Pinpoint the cell where the given text exists, returning its [X, Y] midpoint coordinate. 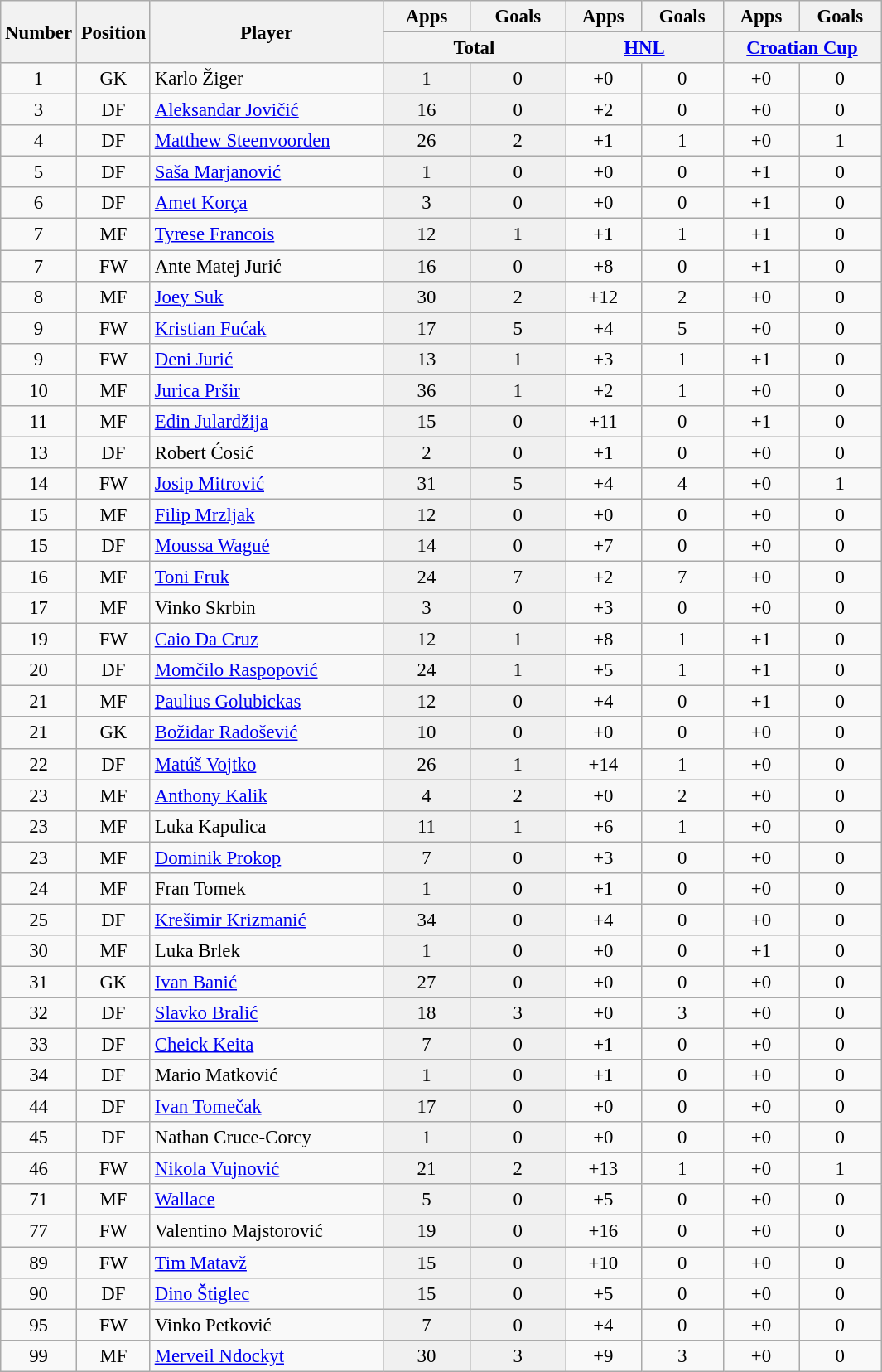
36 [427, 390]
Kristian Fućak [267, 328]
Tyrese Francois [267, 234]
89 [39, 1263]
Karlo Žiger [267, 79]
Jurica Pršir [267, 390]
Matúš Vojtko [267, 764]
27 [427, 982]
Merveil Ndockyt [267, 1355]
Edin Julardžija [267, 422]
Vinko Petković [267, 1325]
20 [39, 670]
44 [39, 1107]
Amet Korça [267, 203]
Anthony Kalik [267, 795]
6 [39, 203]
46 [39, 1169]
Dino Štiglec [267, 1293]
+13 [604, 1169]
+14 [604, 764]
Wallace [267, 1200]
22 [39, 764]
Ivan Banić [267, 982]
+11 [604, 422]
Paulius Golubickas [267, 702]
Robert Ćosić [267, 452]
+16 [604, 1231]
+10 [604, 1263]
Dominik Prokop [267, 857]
33 [39, 1045]
Valentino Majstorović [267, 1231]
90 [39, 1293]
Saša Marjanović [267, 172]
Nathan Cruce-Corcy [267, 1138]
45 [39, 1138]
Tim Matavž [267, 1263]
Fran Tomek [267, 889]
Božidar Radošević [267, 733]
Slavko Bralić [267, 1013]
Player [267, 31]
Josip Mitrović [267, 484]
Joey Suk [267, 297]
Vinko Skrbin [267, 608]
Moussa Wagué [267, 546]
Aleksandar Jovičić [267, 110]
Nikola Vujnović [267, 1169]
Momčilo Raspopović [267, 670]
+9 [604, 1355]
Luka Brlek [267, 951]
8 [39, 297]
Deni Jurić [267, 359]
Number [39, 31]
Luka Kapulica [267, 826]
Caio Da Cruz [267, 640]
Toni Fruk [267, 577]
Filip Mrzljak [267, 514]
+7 [604, 546]
+6 [604, 826]
Croatian Cup [802, 48]
HNL [644, 48]
Matthew Steenvoorden [267, 141]
Total [474, 48]
77 [39, 1231]
99 [39, 1355]
32 [39, 1013]
Cheick Keita [267, 1045]
Mario Matković [267, 1075]
71 [39, 1200]
Ivan Tomečak [267, 1107]
25 [39, 920]
18 [427, 1013]
Krešimir Krizmanić [267, 920]
+12 [604, 297]
95 [39, 1325]
Ante Matej Jurić [267, 266]
Position [113, 31]
